Capture the cell that displays the provided text and extract its [x, y] central coordinate. 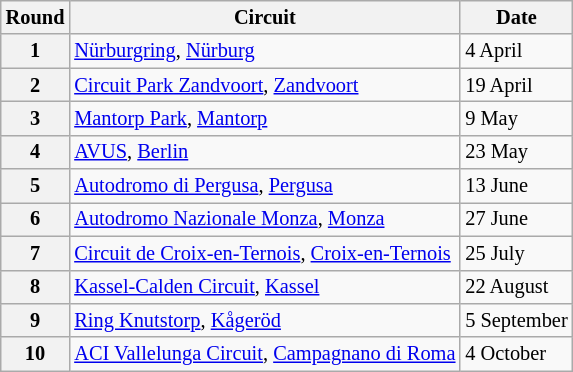
7 [36, 253]
Round [36, 17]
13 June [516, 186]
23 May [516, 152]
2 [36, 85]
Ring Knutstorp, Kågeröd [264, 320]
Autodromo Nazionale Monza, Monza [264, 219]
1 [36, 51]
Autodromo di Pergusa, Pergusa [264, 186]
25 July [516, 253]
8 [36, 287]
10 [36, 354]
Nürburgring, Nürburg [264, 51]
9 May [516, 118]
3 [36, 118]
5 September [516, 320]
Circuit de Croix-en-Ternois, Croix-en-Ternois [264, 253]
4 October [516, 354]
Mantorp Park, Mantorp [264, 118]
AVUS, Berlin [264, 152]
ACI Vallelunga Circuit, Campagnano di Roma [264, 354]
4 April [516, 51]
Date [516, 17]
Circuit Park Zandvoort, Zandvoort [264, 85]
9 [36, 320]
6 [36, 219]
5 [36, 186]
Circuit [264, 17]
19 April [516, 85]
Kassel-Calden Circuit, Kassel [264, 287]
22 August [516, 287]
27 June [516, 219]
4 [36, 152]
